For the text-containing cell, return its midpoint in (x, y) coordinate format. 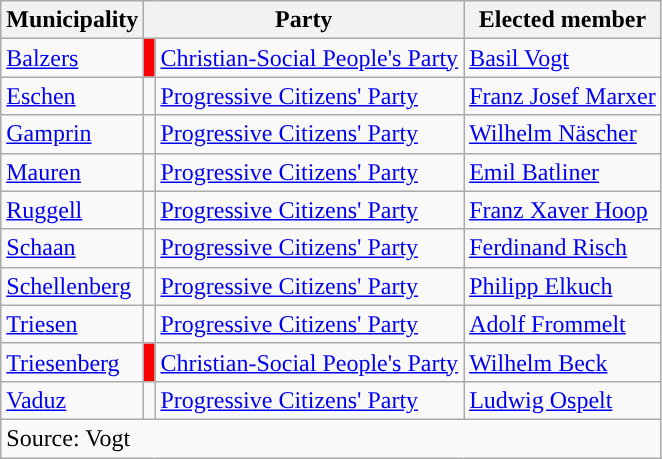
Gamprin (72, 134)
Eschen (72, 96)
Municipality (72, 20)
Schaan (72, 248)
Vaduz (72, 400)
Triesen (72, 324)
Ruggell (72, 210)
Source: Vogt (332, 438)
Wilhelm Beck (563, 362)
Adolf Frommelt (563, 324)
Triesenberg (72, 362)
Ludwig Ospelt (563, 400)
Ferdinand Risch (563, 248)
Emil Batliner (563, 172)
Balzers (72, 58)
Elected member (563, 20)
Franz Xaver Hoop (563, 210)
Philipp Elkuch (563, 286)
Schellenberg (72, 286)
Wilhelm Näscher (563, 134)
Basil Vogt (563, 58)
Mauren (72, 172)
Franz Josef Marxer (563, 96)
Party (304, 20)
